Search for the cell housing the specified text and yield its (x, y) center coordinate. 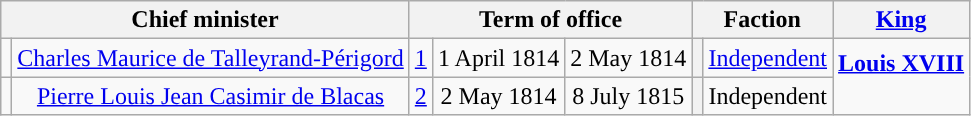
2 (420, 96)
8 July 1815 (628, 96)
1 (420, 58)
Charles Maurice de Talleyrand-Périgord (210, 58)
Pierre Louis Jean Casimir de Blacas (210, 96)
Louis XVIII (902, 77)
Term of office (550, 20)
1 April 1814 (498, 58)
Chief minister (206, 20)
King (902, 20)
Faction (762, 20)
